Extract the (X, Y) coordinate from the center of the cell holding the provided text.  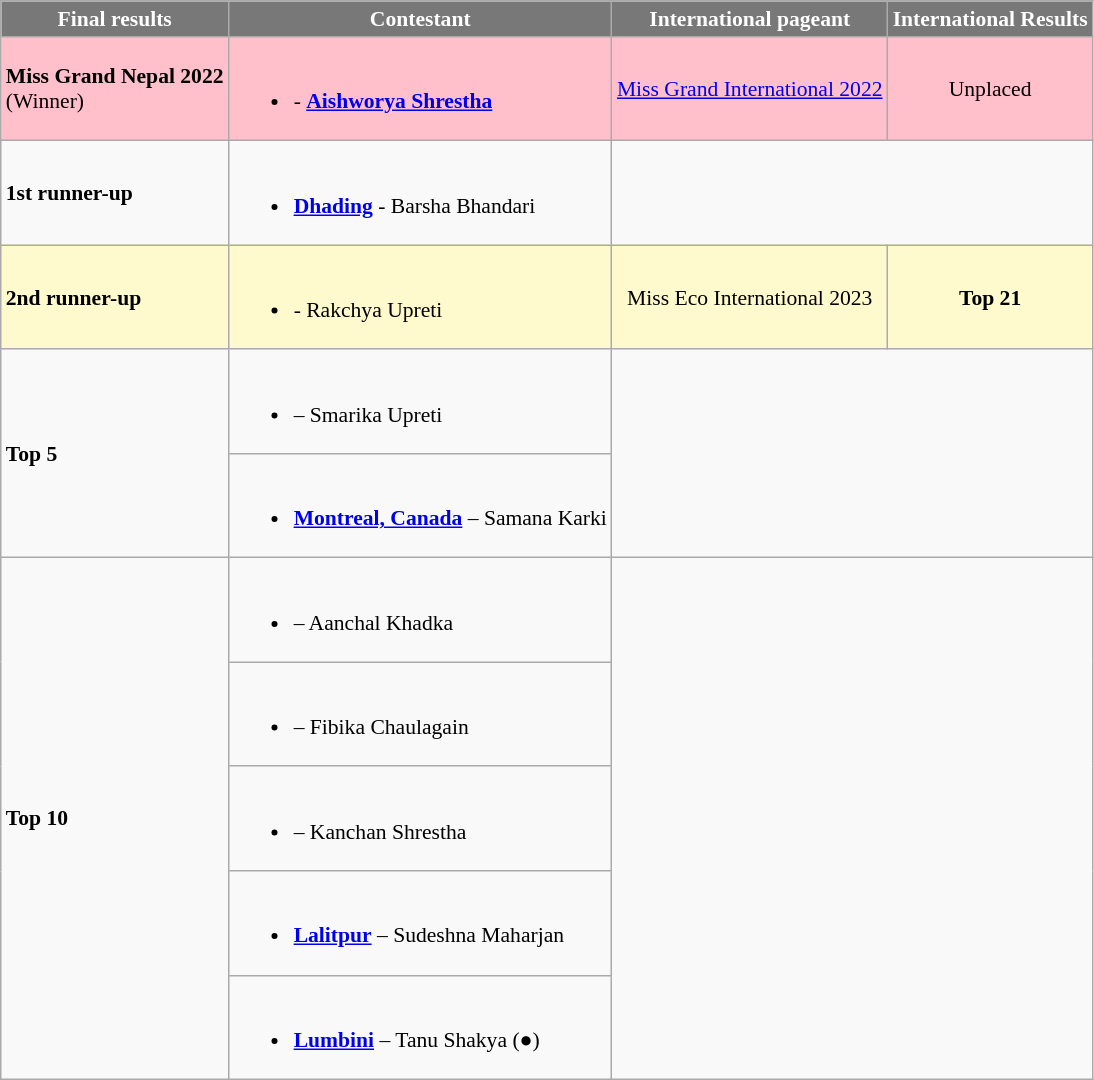
Top 5 (115, 454)
- Rakchya Upreti (420, 297)
Top 21 (990, 297)
Unplaced (990, 89)
Top 10 (115, 818)
Lalitpur – Sudeshna Maharjan (420, 923)
International pageant (750, 19)
– Fibika Chaulagain (420, 715)
Montreal, Canada – Samana Karki (420, 506)
Lumbini – Tanu Shakya (●) (420, 1027)
Contestant (420, 19)
2nd runner-up (115, 297)
– Smarika Upreti (420, 402)
Miss Grand International 2022 (750, 89)
Dhading - Barsha Bhandari (420, 193)
Miss Eco International 2023 (750, 297)
– Aanchal Khadka (420, 610)
International Results (990, 19)
- Aishworya Shrestha (420, 89)
– Kanchan Shrestha (420, 819)
Miss Grand Nepal 2022(Winner) (115, 89)
Final results (115, 19)
1st runner-up (115, 193)
